Locate the cell with the specified text and output its (X, Y) center coordinate. 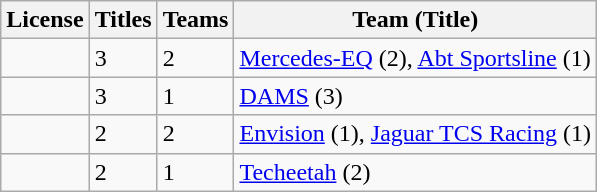
Envision (1), Jaguar TCS Racing (1) (416, 134)
Mercedes-EQ (2), Abt Sportsline (1) (416, 58)
Teams (196, 20)
DAMS (3) (416, 96)
Team (Title) (416, 20)
License (45, 20)
Techeetah (2) (416, 172)
Titles (123, 20)
